Locate the cell with the specified text and output its [x, y] center coordinate. 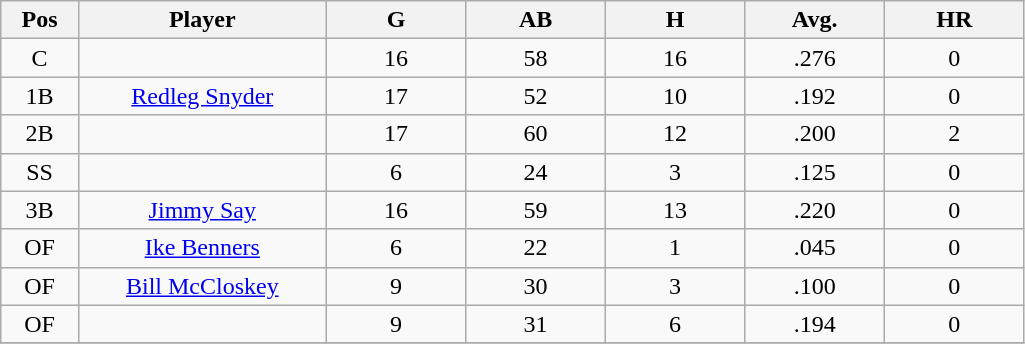
AB [536, 20]
.192 [815, 96]
.220 [815, 210]
59 [536, 210]
HR [954, 20]
Ike Benners [202, 248]
.125 [815, 172]
Jimmy Say [202, 210]
.200 [815, 134]
G [396, 20]
22 [536, 248]
.276 [815, 58]
Bill McCloskey [202, 286]
Pos [40, 20]
24 [536, 172]
12 [675, 134]
Avg. [815, 20]
13 [675, 210]
Player [202, 20]
60 [536, 134]
.100 [815, 286]
30 [536, 286]
58 [536, 58]
3B [40, 210]
H [675, 20]
.194 [815, 324]
.045 [815, 248]
2B [40, 134]
SS [40, 172]
31 [536, 324]
1 [675, 248]
C [40, 58]
2 [954, 134]
10 [675, 96]
Redleg Snyder [202, 96]
52 [536, 96]
1B [40, 96]
